Extract the [x, y] coordinate from the center of the cell holding the provided text.  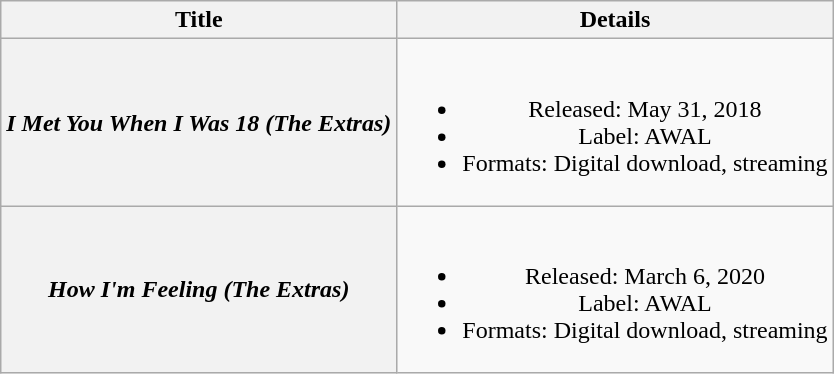
Released: March 6, 2020Label: AWALFormats: Digital download, streaming [615, 290]
I Met You When I Was 18 (The Extras) [199, 122]
Details [615, 20]
How I'm Feeling (The Extras) [199, 290]
Title [199, 20]
Released: May 31, 2018Label: AWALFormats: Digital download, streaming [615, 122]
